Identify which cell holds the provided text, then report its [X, Y] central coordinate. 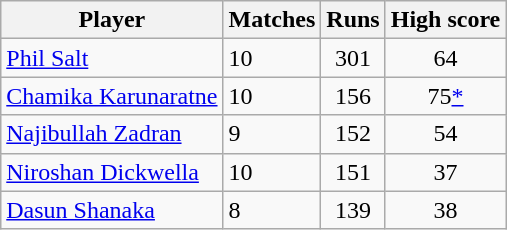
9 [272, 134]
Dasun Shanaka [112, 210]
8 [272, 210]
Niroshan Dickwella [112, 172]
37 [446, 172]
High score [446, 20]
139 [353, 210]
54 [446, 134]
Chamika Karunaratne [112, 96]
Player [112, 20]
Najibullah Zadran [112, 134]
64 [446, 58]
156 [353, 96]
Runs [353, 20]
Phil Salt [112, 58]
75* [446, 96]
301 [353, 58]
Matches [272, 20]
151 [353, 172]
152 [353, 134]
38 [446, 210]
